Scan for the cell matching the given text and deliver its (x, y) coordinate at center. 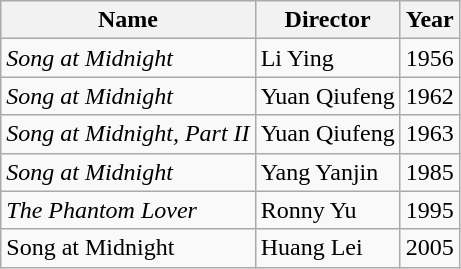
Name (128, 20)
Song at Midnight, Part II (128, 134)
1956 (430, 58)
1995 (430, 210)
Yang Yanjin (328, 172)
Director (328, 20)
2005 (430, 248)
Huang Lei (328, 248)
Ronny Yu (328, 210)
1963 (430, 134)
Year (430, 20)
1962 (430, 96)
The Phantom Lover (128, 210)
Li Ying (328, 58)
1985 (430, 172)
